Determine the (x, y) coordinate at the center of the cell enclosing the given text.  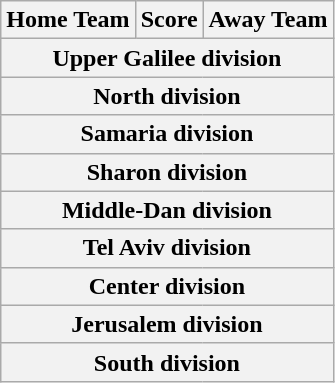
Jerusalem division (167, 324)
Center division (167, 286)
Middle-Dan division (167, 210)
Upper Galilee division (167, 58)
Sharon division (167, 172)
Home Team (68, 20)
Score (169, 20)
Samaria division (167, 134)
Away Team (268, 20)
South division (167, 362)
North division (167, 96)
Tel Aviv division (167, 248)
